Return (x, y) of the center of cell containing provided text 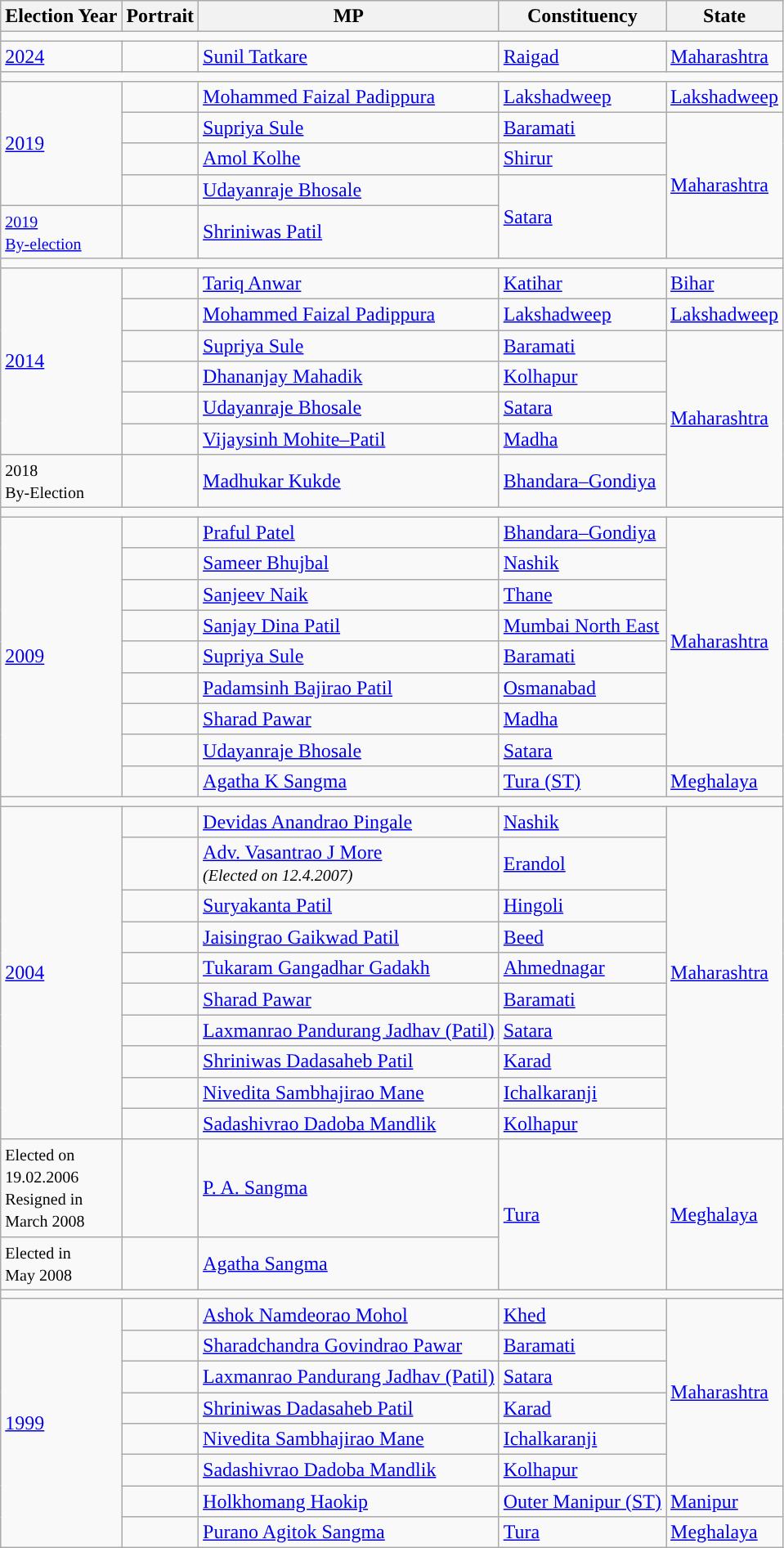
Praful Patel (349, 532)
Tura (ST) (582, 781)
2009 (61, 657)
Vijaysinh Mohite–Patil (349, 439)
2019 (61, 143)
Outer Manipur (ST) (582, 1501)
State (724, 16)
Sanjeev Naik (349, 595)
Devidas Anandrao Pingale (349, 822)
Suryakanta Patil (349, 906)
2004 (61, 973)
Elected inMay 2008 (61, 1263)
Padamsinh Bajirao Patil (349, 688)
2014 (61, 361)
Sunil Tatkare (349, 56)
Tariq Anwar (349, 283)
2019By-election (61, 232)
Shriniwas Patil (349, 232)
Holkhomang Haokip (349, 1501)
Manipur (724, 1501)
Raigad (582, 56)
Ahmednagar (582, 968)
2024 (61, 56)
Mumbai North East (582, 626)
Jaisingrao Gaikwad Patil (349, 937)
P. A. Sangma (349, 1187)
Osmanabad (582, 688)
Constituency (582, 16)
2018By-Election (61, 481)
Sameer Bhujbal (349, 563)
Amol Kolhe (349, 159)
Erandol (582, 864)
Purano Agitok Sangma (349, 1532)
Katihar (582, 283)
Agatha K Sangma (349, 781)
Adv. Vasantrao J More(Elected on 12.4.2007) (349, 864)
Portrait (160, 16)
Shirur (582, 159)
Elected on19.02.2006Resigned inMarch 2008 (61, 1187)
Hingoli (582, 906)
Agatha Sangma (349, 1263)
Sharadchandra Govindrao Pawar (349, 1345)
MP (349, 16)
1999 (61, 1423)
Ashok Namdeorao Mohol (349, 1314)
Thane (582, 595)
Election Year (61, 16)
Sanjay Dina Patil (349, 626)
Madhukar Kukde (349, 481)
Khed (582, 1314)
Bihar (724, 283)
Beed (582, 937)
Dhananjay Mahadik (349, 377)
Tukaram Gangadhar Gadakh (349, 968)
